Search for the cell housing the specified text and yield its [x, y] center coordinate. 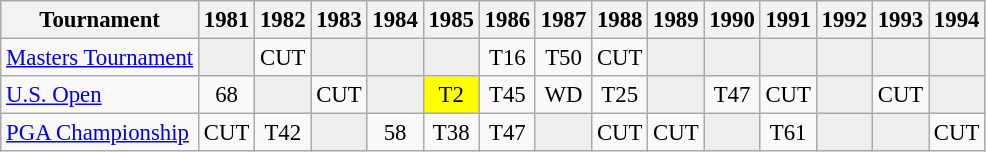
1981 [227, 20]
T38 [451, 133]
1986 [507, 20]
1982 [283, 20]
1990 [732, 20]
1992 [844, 20]
58 [395, 133]
WD [563, 95]
1984 [395, 20]
U.S. Open [100, 95]
1987 [563, 20]
T61 [788, 133]
T16 [507, 58]
1989 [676, 20]
T42 [283, 133]
1994 [957, 20]
T2 [451, 95]
1983 [339, 20]
1985 [451, 20]
T50 [563, 58]
PGA Championship [100, 133]
Masters Tournament [100, 58]
1988 [620, 20]
1991 [788, 20]
1993 [900, 20]
T25 [620, 95]
68 [227, 95]
Tournament [100, 20]
T45 [507, 95]
